Find where the given text appears and provide that cell's center as (X, Y) coordinate. 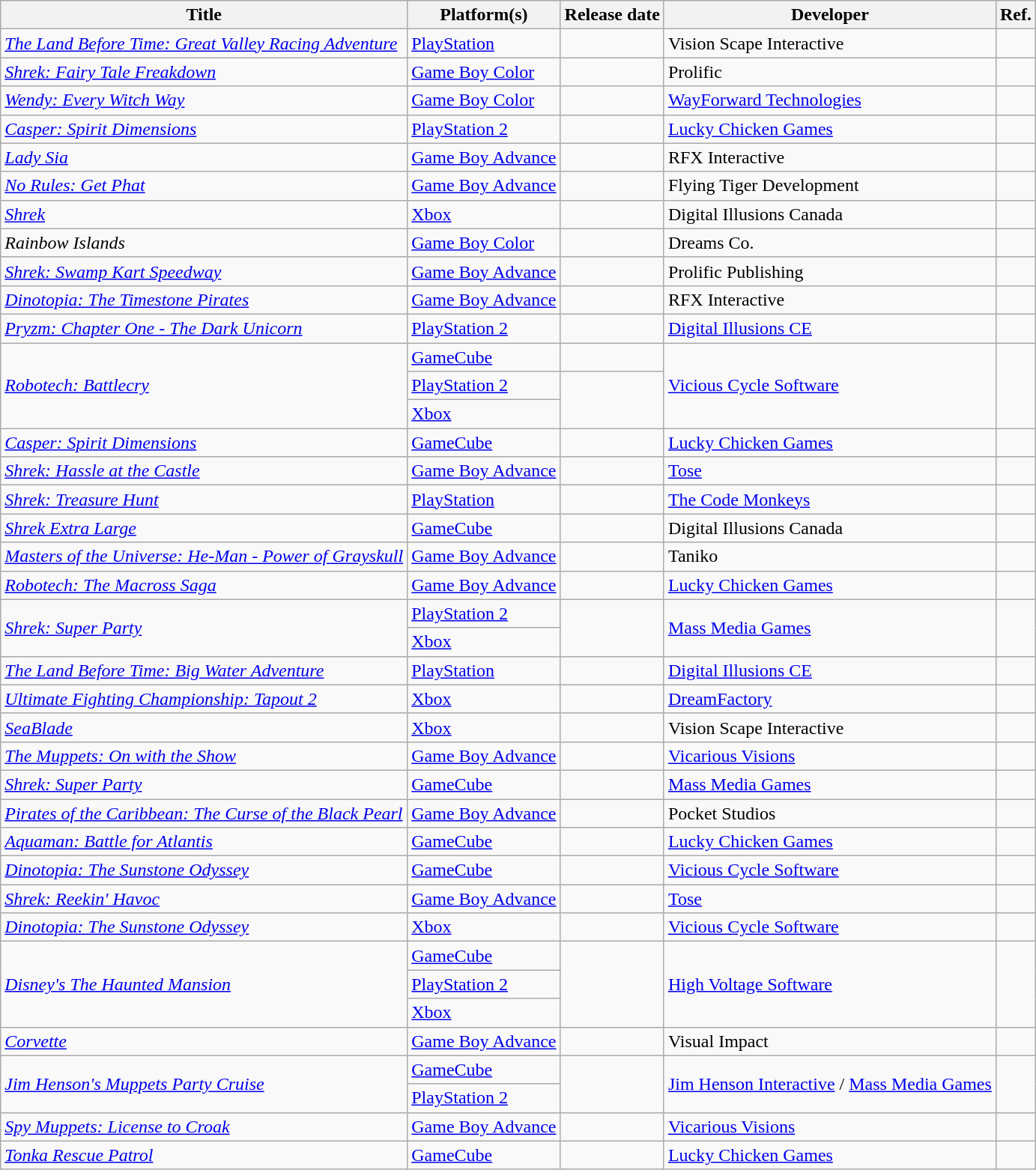
Spy Muppets: License to Croak (204, 1127)
Dinotopia: The Timestone Pirates (204, 300)
Jim Henson's Muppets Party Cruise (204, 1084)
The Land Before Time: Big Water Adventure (204, 670)
Shrek (204, 214)
The Land Before Time: Great Valley Racing Adventure (204, 43)
Ultimate Fighting Championship: Tapout 2 (204, 699)
Shrek Extra Large (204, 528)
Shrek: Fairy Tale Freakdown (204, 72)
Ref. (1016, 15)
Disney's The Haunted Mansion (204, 984)
High Voltage Software (830, 984)
Release date (612, 15)
Developer (830, 15)
Flying Tiger Development (830, 186)
Lady Sia (204, 157)
Rainbow Islands (204, 243)
Robotech: Battlecry (204, 386)
Shrek: Hassle at the Castle (204, 471)
Masters of the Universe: He-Man - Power of Grayskull (204, 557)
The Muppets: On with the Show (204, 756)
DreamFactory (830, 699)
Visual Impact (830, 1041)
Prolific (830, 72)
Jim Henson Interactive / Mass Media Games (830, 1084)
No Rules: Get Phat (204, 186)
Platform(s) (484, 15)
Dreams Co. (830, 243)
Pirates of the Caribbean: The Curse of the Black Pearl (204, 813)
Shrek: Swamp Kart Speedway (204, 271)
Corvette (204, 1041)
Pocket Studios (830, 813)
WayForward Technologies (830, 100)
Shrek: Treasure Hunt (204, 500)
Prolific Publishing (830, 271)
The Code Monkeys (830, 500)
SeaBlade (204, 727)
Title (204, 15)
Taniko (830, 557)
Pryzm: Chapter One - The Dark Unicorn (204, 328)
Wendy: Every Witch Way (204, 100)
Tonka Rescue Patrol (204, 1155)
Shrek: Reekin' Havoc (204, 899)
Aquaman: Battle for Atlantis (204, 842)
Robotech: The Macross Saga (204, 585)
